Identify which cell holds the provided text, then report its (X, Y) central coordinate. 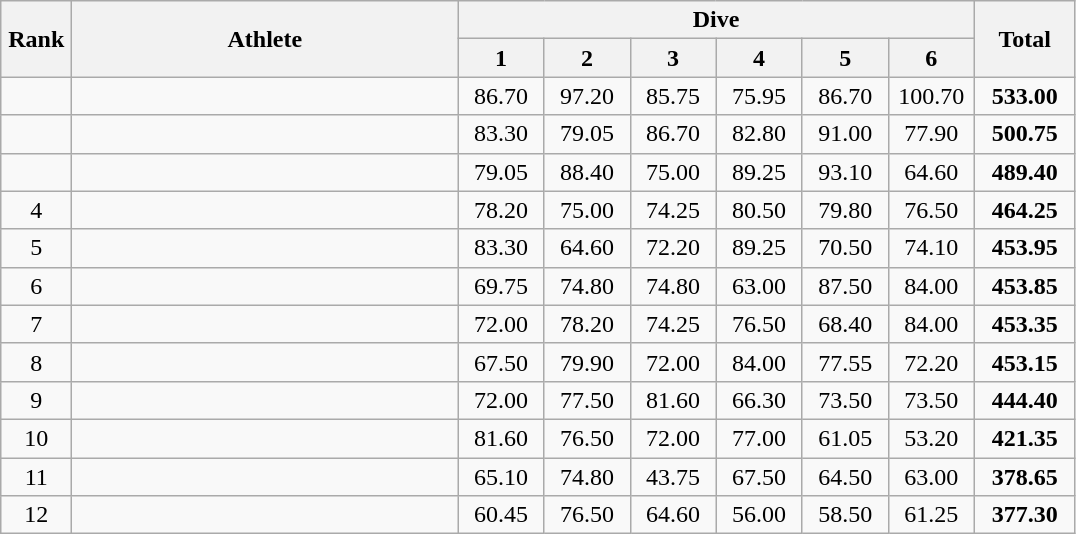
8 (36, 362)
77.55 (845, 362)
11 (36, 477)
88.40 (587, 172)
453.85 (1024, 286)
453.35 (1024, 324)
69.75 (501, 286)
97.20 (587, 96)
533.00 (1024, 96)
85.75 (673, 96)
453.95 (1024, 248)
464.25 (1024, 210)
66.30 (759, 400)
58.50 (845, 515)
60.45 (501, 515)
79.80 (845, 210)
82.80 (759, 134)
3 (673, 58)
9 (36, 400)
80.50 (759, 210)
77.90 (931, 134)
2 (587, 58)
64.50 (845, 477)
444.40 (1024, 400)
Total (1024, 39)
74.10 (931, 248)
500.75 (1024, 134)
Rank (36, 39)
93.10 (845, 172)
378.65 (1024, 477)
77.50 (587, 400)
Dive (716, 20)
10 (36, 438)
77.00 (759, 438)
12 (36, 515)
1 (501, 58)
43.75 (673, 477)
87.50 (845, 286)
100.70 (931, 96)
53.20 (931, 438)
91.00 (845, 134)
61.05 (845, 438)
421.35 (1024, 438)
56.00 (759, 515)
Athlete (265, 39)
453.15 (1024, 362)
68.40 (845, 324)
377.30 (1024, 515)
75.95 (759, 96)
489.40 (1024, 172)
79.90 (587, 362)
7 (36, 324)
70.50 (845, 248)
65.10 (501, 477)
61.25 (931, 515)
